From the cell containing the given text, extract its center point as (X, Y) coordinate. 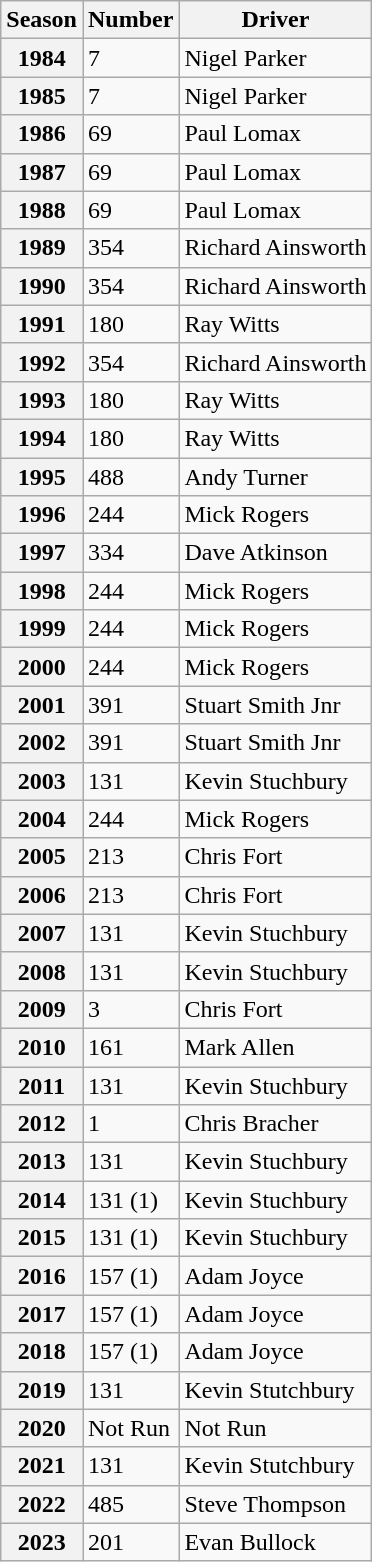
2002 (42, 743)
1995 (42, 477)
1989 (42, 248)
2008 (42, 971)
2019 (42, 1390)
1997 (42, 553)
2021 (42, 1466)
1 (130, 1124)
1999 (42, 629)
201 (130, 1542)
2005 (42, 857)
Driver (276, 20)
1994 (42, 438)
1993 (42, 400)
Dave Atkinson (276, 553)
2003 (42, 781)
2004 (42, 819)
2013 (42, 1162)
1992 (42, 362)
2020 (42, 1428)
2017 (42, 1314)
485 (130, 1504)
Andy Turner (276, 477)
2014 (42, 1200)
Number (130, 20)
2000 (42, 667)
488 (130, 477)
1986 (42, 134)
1998 (42, 591)
1985 (42, 96)
1988 (42, 210)
1990 (42, 286)
2009 (42, 1009)
1987 (42, 172)
Chris Bracher (276, 1124)
2016 (42, 1276)
2015 (42, 1238)
334 (130, 553)
Evan Bullock (276, 1542)
Steve Thompson (276, 1504)
1991 (42, 324)
2001 (42, 705)
2023 (42, 1542)
2010 (42, 1047)
161 (130, 1047)
Mark Allen (276, 1047)
1996 (42, 515)
2018 (42, 1352)
2022 (42, 1504)
2011 (42, 1085)
1984 (42, 58)
Season (42, 20)
3 (130, 1009)
2007 (42, 933)
2006 (42, 895)
2012 (42, 1124)
